Capture the cell that displays the provided text and extract its (X, Y) central coordinate. 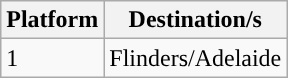
1 (52, 58)
Platform (52, 20)
Flinders/Adelaide (196, 58)
Destination/s (196, 20)
